Locate the cell with the specified text and output its [x, y] center coordinate. 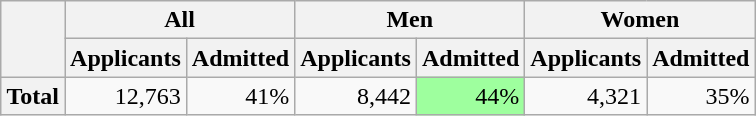
Total [33, 96]
Men [410, 20]
41% [240, 96]
12,763 [126, 96]
44% [470, 96]
35% [701, 96]
Women [640, 20]
8,442 [356, 96]
All [180, 20]
4,321 [586, 96]
